Search for the cell housing the specified text and yield its [X, Y] center coordinate. 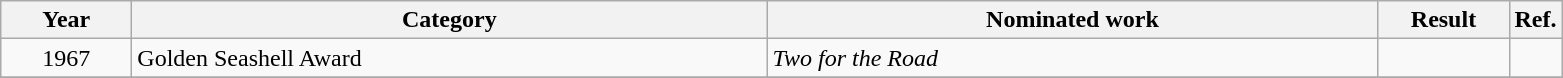
Two for the Road [1072, 58]
Category [450, 20]
Nominated work [1072, 20]
1967 [66, 58]
Ref. [1536, 20]
Year [66, 20]
Golden Seashell Award [450, 58]
Result [1444, 20]
